Locate the cell with the specified text and output its (x, y) center coordinate. 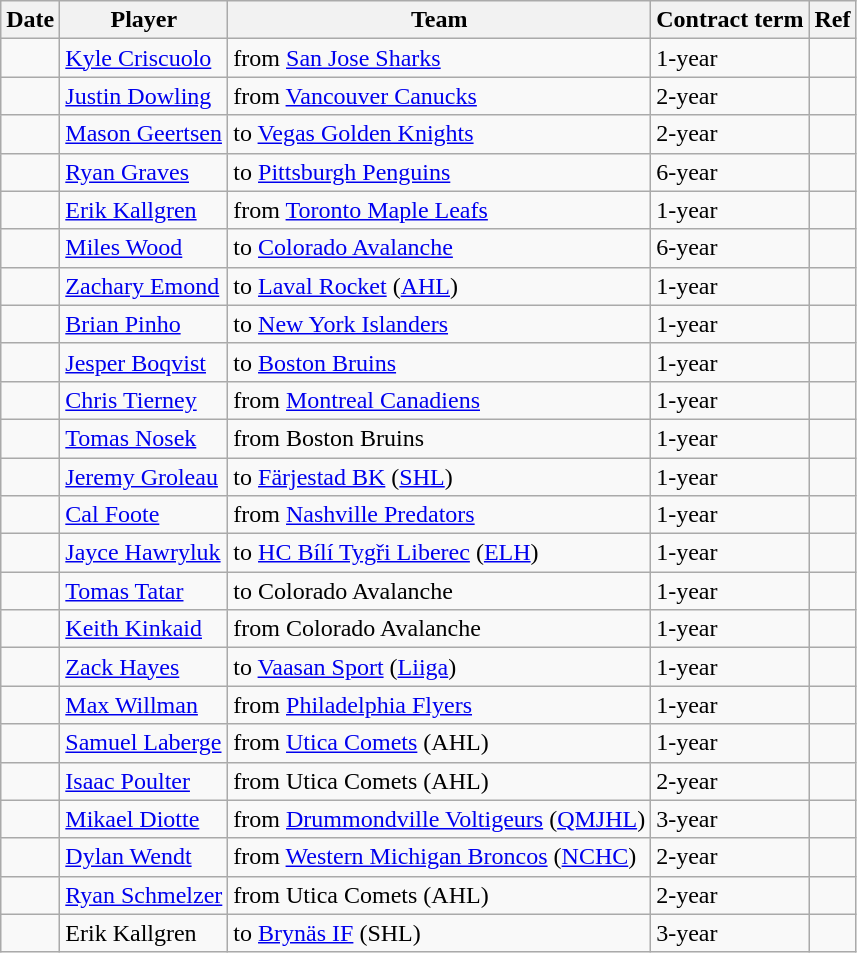
Dylan Wendt (144, 857)
from Boston Bruins (440, 438)
from Montreal Canadiens (440, 400)
to HC Bílí Tygři Liberec (ELH) (440, 553)
to Brynäs IF (SHL) (440, 933)
from Nashville Predators (440, 515)
Jeremy Groleau (144, 477)
to New York Islanders (440, 324)
Chris Tierney (144, 400)
Brian Pinho (144, 324)
Isaac Poulter (144, 781)
Cal Foote (144, 515)
Player (144, 20)
Justin Dowling (144, 96)
Ref (832, 20)
Ryan Graves (144, 172)
Tomas Tatar (144, 591)
to Vaasan Sport (Liiga) (440, 667)
from Drummondville Voltigeurs (QMJHL) (440, 819)
to Laval Rocket (AHL) (440, 286)
to Boston Bruins (440, 362)
Team (440, 20)
Zack Hayes (144, 667)
Miles Wood (144, 248)
Kyle Criscuolo (144, 58)
Mikael Diotte (144, 819)
to Färjestad BK (SHL) (440, 477)
to Pittsburgh Penguins (440, 172)
from Western Michigan Broncos (NCHC) (440, 857)
Keith Kinkaid (144, 629)
Tomas Nosek (144, 438)
to Vegas Golden Knights (440, 134)
Jesper Boqvist (144, 362)
from Philadelphia Flyers (440, 705)
Contract term (730, 20)
from Toronto Maple Leafs (440, 210)
from Colorado Avalanche (440, 629)
from San Jose Sharks (440, 58)
Date (30, 20)
from Vancouver Canucks (440, 96)
Samuel Laberge (144, 743)
Mason Geertsen (144, 134)
Zachary Emond (144, 286)
Jayce Hawryluk (144, 553)
Max Willman (144, 705)
Ryan Schmelzer (144, 895)
